Scan for the cell matching the given text and deliver its (x, y) coordinate at center. 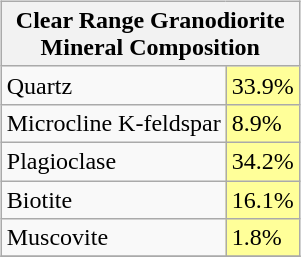
Quartz (114, 85)
34.2% (262, 161)
Clear Range GranodioriteMineral Composition (150, 34)
Microcline K-feldspar (114, 123)
Muscovite (114, 238)
Plagioclase (114, 161)
1.8% (262, 238)
16.1% (262, 199)
8.9% (262, 123)
33.9% (262, 85)
Biotite (114, 199)
